Locate the cell with the specified text and output its [x, y] center coordinate. 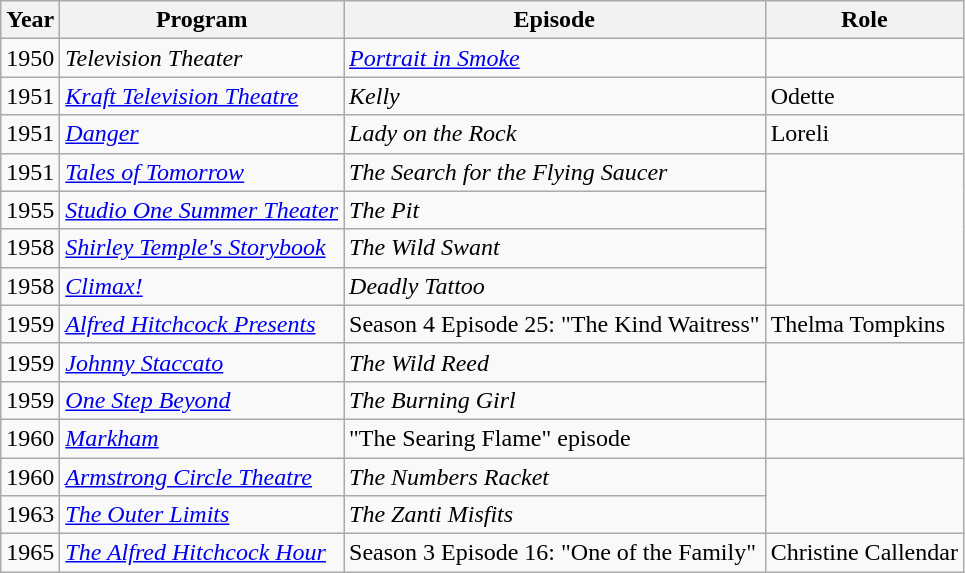
1965 [30, 553]
The Burning Girl [555, 400]
The Wild Reed [555, 362]
Johnny Staccato [202, 362]
Season 3 Episode 16: "One of the Family" [555, 553]
Television Theater [202, 58]
Deadly Tattoo [555, 286]
Shirley Temple's Storybook [202, 248]
Thelma Tompkins [864, 324]
The Zanti Misfits [555, 515]
One Step Beyond [202, 400]
Year [30, 20]
The Search for the Flying Saucer [555, 172]
Program [202, 20]
1963 [30, 515]
The Wild Swant [555, 248]
Markham [202, 438]
Kelly [555, 96]
Portrait in Smoke [555, 58]
Loreli [864, 134]
Season 4 Episode 25: "The Kind Waitress" [555, 324]
Episode [555, 20]
Role [864, 20]
Lady on the Rock [555, 134]
Odette [864, 96]
1955 [30, 210]
Alfred Hitchcock Presents [202, 324]
1950 [30, 58]
Tales of Tomorrow [202, 172]
The Outer Limits [202, 515]
"The Searing Flame" episode [555, 438]
Studio One Summer Theater [202, 210]
Armstrong Circle Theatre [202, 477]
Kraft Television Theatre [202, 96]
Christine Callendar [864, 553]
The Pit [555, 210]
The Alfred Hitchcock Hour [202, 553]
Danger [202, 134]
Climax! [202, 286]
The Numbers Racket [555, 477]
